Pinpoint the cell where the given text exists, returning its [x, y] midpoint coordinate. 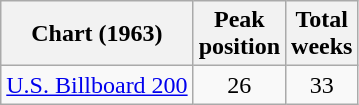
26 [239, 85]
Peakposition [239, 34]
33 [322, 85]
Totalweeks [322, 34]
Chart (1963) [97, 34]
U.S. Billboard 200 [97, 85]
